Return [X, Y] of the center of cell containing provided text 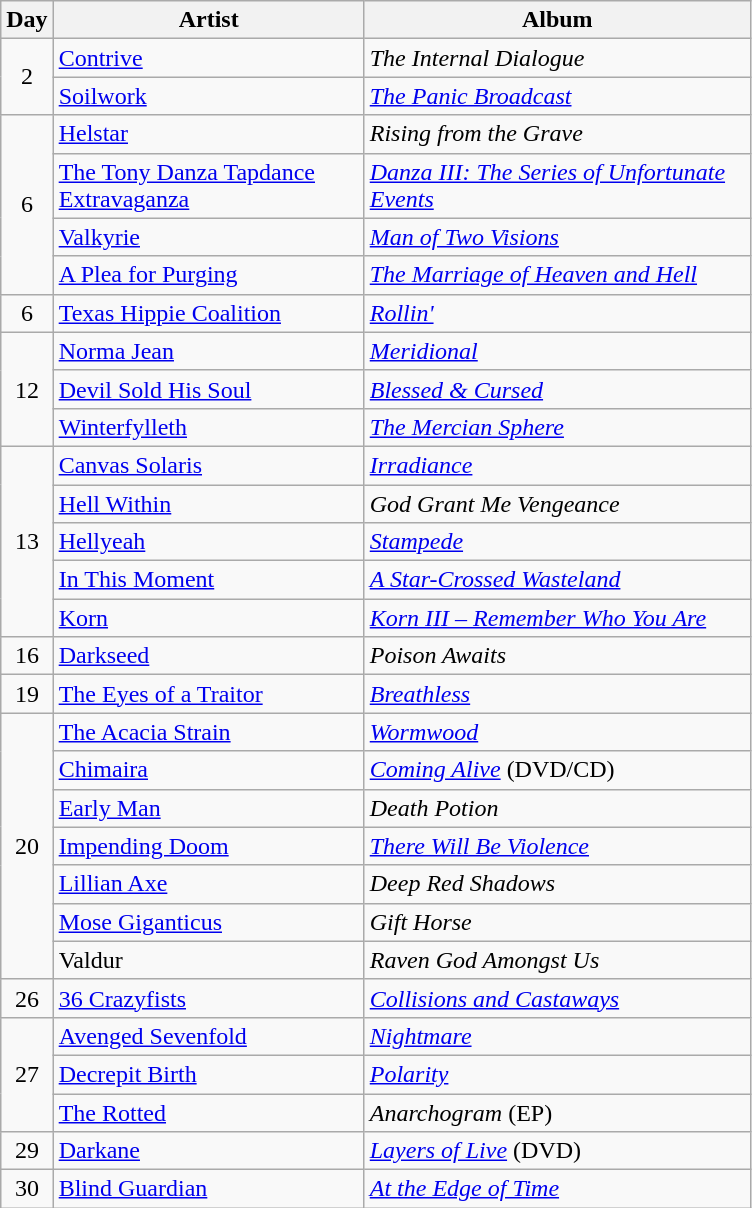
Poison Awaits [557, 656]
Man of Two Visions [557, 237]
Mose Giganticus [208, 922]
Hellyeah [208, 542]
Wormwood [557, 732]
The Internal Dialogue [557, 58]
30 [27, 1189]
God Grant Me Vengeance [557, 503]
Stampede [557, 542]
Meridional [557, 351]
Day [27, 20]
The Marriage of Heaven and Hell [557, 275]
Anarchogram (EP) [557, 1113]
Darkseed [208, 656]
Deep Red Shadows [557, 884]
A Plea for Purging [208, 275]
36 Crazyfists [208, 998]
Layers of Live (DVD) [557, 1151]
The Panic Broadcast [557, 96]
Breathless [557, 694]
Korn III – Remember Who You Are [557, 618]
Blessed & Cursed [557, 389]
Danza III: The Series of Unfortunate Events [557, 186]
Impending Doom [208, 846]
Texas Hippie Coalition [208, 313]
Raven God Amongst Us [557, 960]
Korn [208, 618]
Gift Horse [557, 922]
26 [27, 998]
Devil Sold His Soul [208, 389]
Nightmare [557, 1036]
Lillian Axe [208, 884]
Decrepit Birth [208, 1074]
Hell Within [208, 503]
20 [27, 846]
Rollin' [557, 313]
13 [27, 541]
Death Potion [557, 808]
The Eyes of a Traitor [208, 694]
At the Edge of Time [557, 1189]
Album [557, 20]
12 [27, 389]
Helstar [208, 134]
Chimaira [208, 770]
Valdur [208, 960]
27 [27, 1074]
Coming Alive (DVD/CD) [557, 770]
In This Moment [208, 580]
Polarity [557, 1074]
Canvas Solaris [208, 465]
16 [27, 656]
Irradiance [557, 465]
The Tony Danza Tapdance Extravaganza [208, 186]
Winterfylleth [208, 427]
Avenged Sevenfold [208, 1036]
Valkyrie [208, 237]
Blind Guardian [208, 1189]
Rising from the Grave [557, 134]
Contrive [208, 58]
The Mercian Sphere [557, 427]
Soilwork [208, 96]
19 [27, 694]
Collisions and Castaways [557, 998]
Artist [208, 20]
Norma Jean [208, 351]
2 [27, 77]
A Star-Crossed Wasteland [557, 580]
The Rotted [208, 1113]
Early Man [208, 808]
The Acacia Strain [208, 732]
29 [27, 1151]
There Will Be Violence [557, 846]
Darkane [208, 1151]
